Provide the (x, y) coordinate of the cell's center where the given text is located.  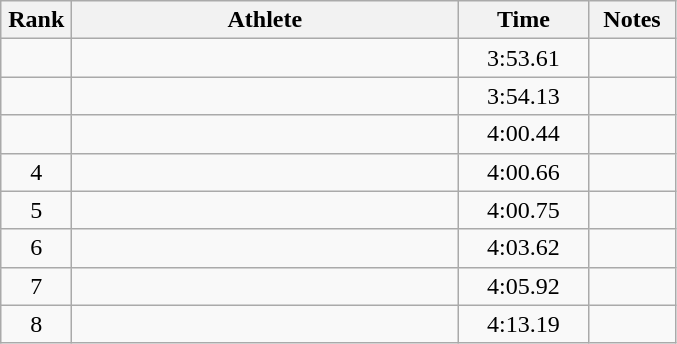
8 (36, 324)
4:00.66 (524, 172)
Notes (632, 20)
4 (36, 172)
4:00.44 (524, 134)
3:54.13 (524, 96)
4:00.75 (524, 210)
7 (36, 286)
4:03.62 (524, 248)
6 (36, 248)
Athlete (265, 20)
4:13.19 (524, 324)
3:53.61 (524, 58)
5 (36, 210)
4:05.92 (524, 286)
Time (524, 20)
Rank (36, 20)
